Pinpoint the cell where the given text exists, returning its [X, Y] midpoint coordinate. 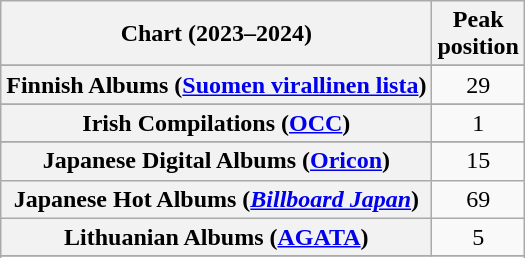
Lithuanian Albums (AGATA) [216, 237]
15 [478, 161]
29 [478, 85]
Peakposition [478, 34]
5 [478, 237]
1 [478, 123]
Japanese Hot Albums (Billboard Japan) [216, 199]
69 [478, 199]
Irish Compilations (OCC) [216, 123]
Chart (2023–2024) [216, 34]
Japanese Digital Albums (Oricon) [216, 161]
Finnish Albums (Suomen virallinen lista) [216, 85]
